For the text-containing cell, return its midpoint in (X, Y) coordinate format. 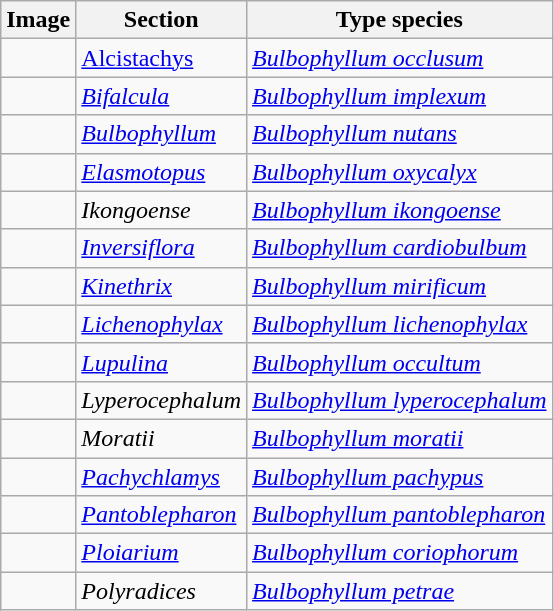
Bulbophyllum cardiobulbum (400, 248)
Ploiarium (162, 553)
Bulbophyllum coriophorum (400, 553)
Bulbophyllum pachypus (400, 477)
Elasmotopus (162, 172)
Bulbophyllum implexum (400, 96)
Bifalcula (162, 96)
Lichenophylax (162, 324)
Bulbophyllum lichenophylax (400, 324)
Inversiflora (162, 248)
Bulbophyllum ikongoense (400, 210)
Pachychlamys (162, 477)
Section (162, 20)
Moratii (162, 438)
Type species (400, 20)
Alcistachys (162, 58)
Bulbophyllum petrae (400, 591)
Kinethrix (162, 286)
Polyradices (162, 591)
Bulbophyllum oxycalyx (400, 172)
Bulbophyllum mirificum (400, 286)
Bulbophyllum pantoblepharon (400, 515)
Bulbophyllum (162, 134)
Image (38, 20)
Ikongoense (162, 210)
Lupulina (162, 362)
Lyperocephalum (162, 400)
Bulbophyllum nutans (400, 134)
Pantoblepharon (162, 515)
Bulbophyllum occlusum (400, 58)
Bulbophyllum moratii (400, 438)
Bulbophyllum occultum (400, 362)
Bulbophyllum lyperocephalum (400, 400)
